Provide the [X, Y] coordinate of the cell's center where the given text is located.  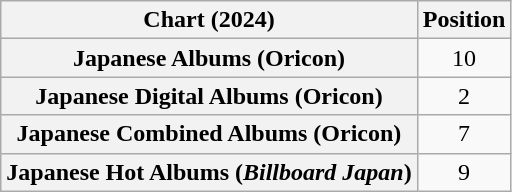
Position [464, 20]
7 [464, 134]
9 [464, 172]
Chart (2024) [209, 20]
10 [464, 58]
2 [464, 96]
Japanese Combined Albums (Oricon) [209, 134]
Japanese Albums (Oricon) [209, 58]
Japanese Hot Albums (Billboard Japan) [209, 172]
Japanese Digital Albums (Oricon) [209, 96]
